For the text-containing cell, return its midpoint in [X, Y] coordinate format. 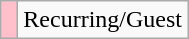
Recurring/Guest [103, 20]
